Output the (X, Y) coordinate of the center of the cell containing the given text.  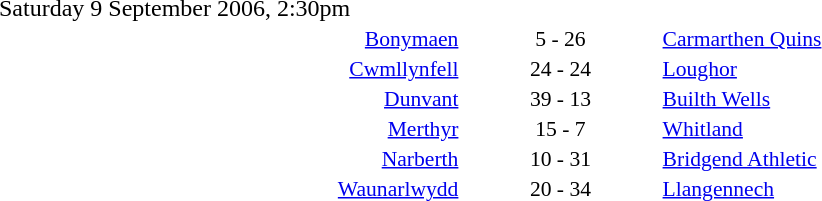
5 - 26 (560, 38)
24 - 24 (560, 68)
10 - 31 (560, 158)
15 - 7 (560, 128)
39 - 13 (560, 98)
